Provide the [X, Y] coordinate of the cell's center where the given text is located.  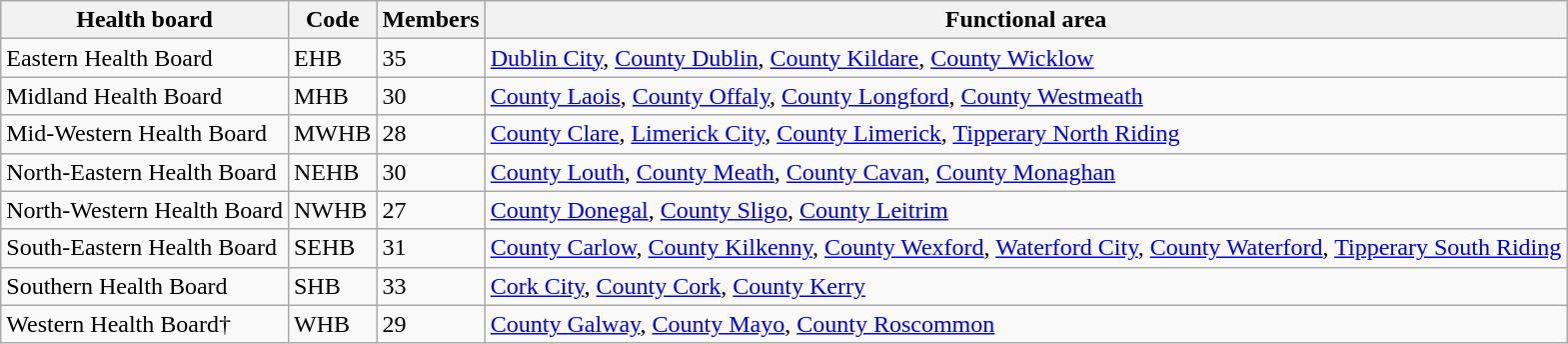
WHB [332, 324]
Dublin City, County Dublin, County Kildare, County Wicklow [1025, 58]
SHB [332, 286]
South-Eastern Health Board [145, 248]
31 [431, 248]
MWHB [332, 134]
Cork City, County Cork, County Kerry [1025, 286]
County Galway, County Mayo, County Roscommon [1025, 324]
Code [332, 20]
Eastern Health Board [145, 58]
Western Health Board† [145, 324]
NWHB [332, 210]
MHB [332, 96]
North-Western Health Board [145, 210]
County Carlow, County Kilkenny, County Wexford, Waterford City, County Waterford, Tipperary South Riding [1025, 248]
28 [431, 134]
Health board [145, 20]
EHB [332, 58]
35 [431, 58]
County Louth, County Meath, County Cavan, County Monaghan [1025, 172]
33 [431, 286]
Members [431, 20]
NEHB [332, 172]
SEHB [332, 248]
County Laois, County Offaly, County Longford, County Westmeath [1025, 96]
29 [431, 324]
North-Eastern Health Board [145, 172]
Southern Health Board [145, 286]
Mid-Western Health Board [145, 134]
27 [431, 210]
Functional area [1025, 20]
County Donegal, County Sligo, County Leitrim [1025, 210]
County Clare, Limerick City, County Limerick, Tipperary North Riding [1025, 134]
Midland Health Board [145, 96]
